From the cell containing the given text, extract its center point as (x, y) coordinate. 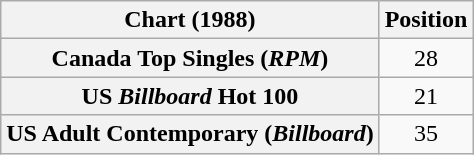
Chart (1988) (190, 20)
Canada Top Singles (RPM) (190, 58)
35 (426, 134)
Position (426, 20)
US Billboard Hot 100 (190, 96)
28 (426, 58)
21 (426, 96)
US Adult Contemporary (Billboard) (190, 134)
